Search for the cell housing the specified text and yield its (x, y) center coordinate. 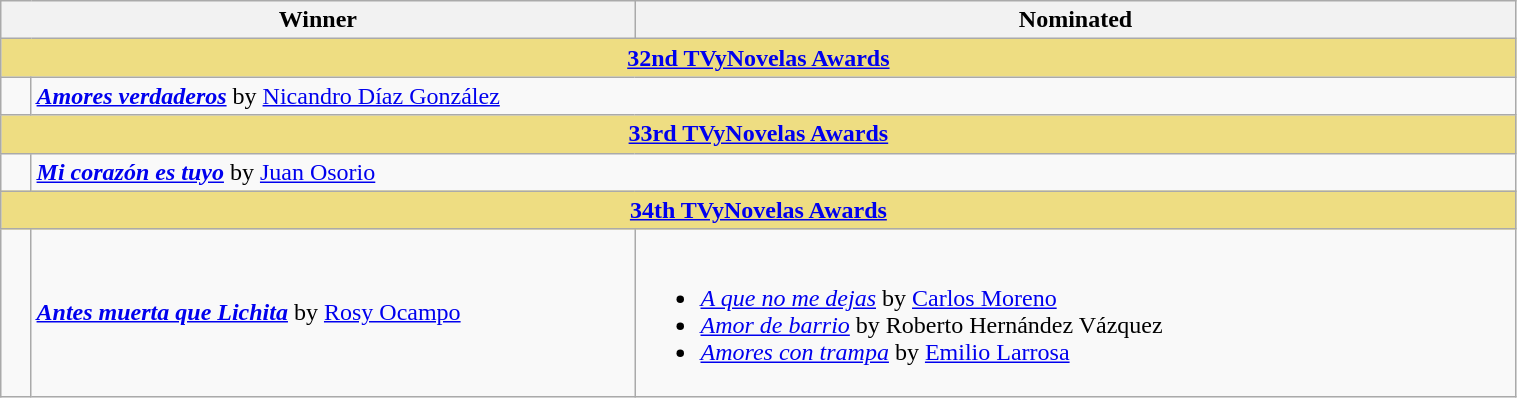
Antes muerta que Lichita by Rosy Ocampo (333, 312)
34th TVyNovelas Awards (758, 210)
33rd TVyNovelas Awards (758, 134)
Amores verdaderos by Nicandro Díaz González (774, 96)
Winner (318, 20)
32nd TVyNovelas Awards (758, 58)
Mi corazón es tuyo by Juan Osorio (774, 172)
Nominated (1076, 20)
A que no me dejas by Carlos MorenoAmor de barrio by Roberto Hernández VázquezAmores con trampa by Emilio Larrosa (1076, 312)
